Provide the (x, y) coordinate of the cell's center where the given text is located.  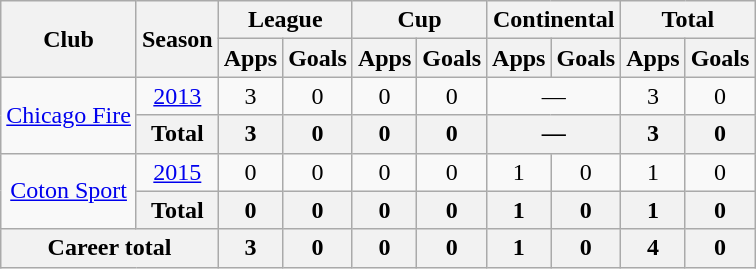
Season (177, 39)
Coton Sport (69, 191)
4 (653, 248)
League (285, 20)
Continental (554, 20)
Career total (110, 248)
2015 (177, 172)
Chicago Fire (69, 115)
Club (69, 39)
2013 (177, 96)
Cup (419, 20)
